Return the [x, y] coordinate for the center point of the cell that contains the specified text.  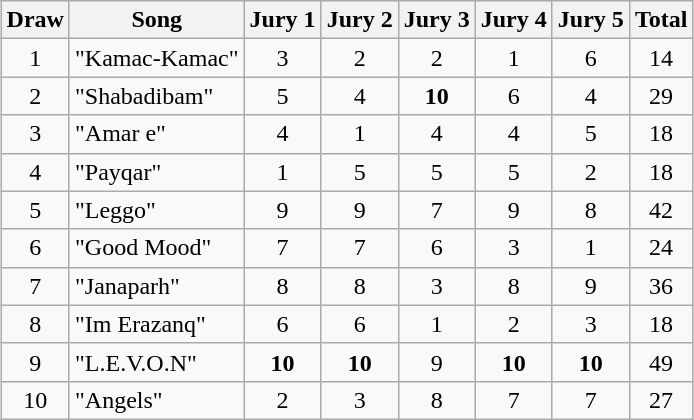
49 [661, 362]
"Shabadibam" [156, 96]
Jury 1 [282, 20]
"L.E.V.O.N" [156, 362]
Jury 4 [514, 20]
Total [661, 20]
"Kamac-Kamac" [156, 58]
24 [661, 248]
Draw [35, 20]
"Leggo" [156, 210]
Jury 5 [590, 20]
27 [661, 400]
Song [156, 20]
"Good Mood" [156, 248]
14 [661, 58]
42 [661, 210]
"Im Erazanq" [156, 324]
36 [661, 286]
Jury 3 [436, 20]
"Angels" [156, 400]
"Janaparh" [156, 286]
"Payqar" [156, 172]
Jury 2 [360, 20]
29 [661, 96]
"Amar e" [156, 134]
